Return [X, Y] of the center of cell containing provided text 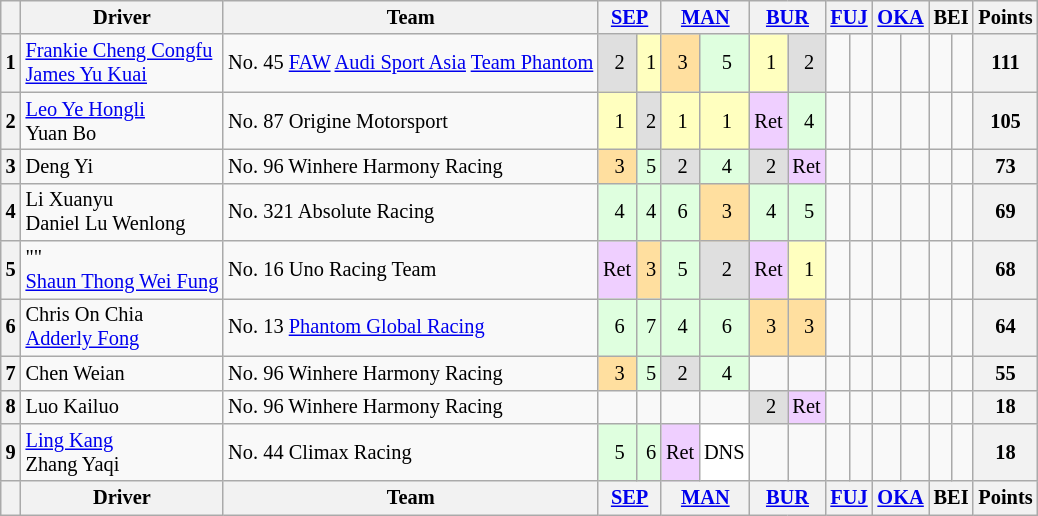
Ling Kang Zhang Yaqi [122, 452]
No. 13 Phantom Global Racing [410, 327]
No. 321 Absolute Racing [410, 212]
No. 87 Origine Motorsport [410, 121]
Luo Kailuo [122, 407]
Chen Weian [122, 373]
DNS [724, 452]
No. 45 FAW Audi Sport Asia Team Phantom [410, 63]
111 [1005, 63]
No. 16 Uno Racing Team [410, 270]
55 [1005, 373]
73 [1005, 166]
No. 44 Climax Racing [410, 452]
Chris On Chia Adderly Fong [122, 327]
8 [11, 407]
68 [1005, 270]
Leo Ye Hongli Yuan Bo [122, 121]
Li Xuanyu Daniel Lu Wenlong [122, 212]
Deng Yi [122, 166]
Frankie Cheng Congfu James Yu Kuai [122, 63]
"" Shaun Thong Wei Fung [122, 270]
9 [11, 452]
69 [1005, 212]
64 [1005, 327]
105 [1005, 121]
